Determine the [x, y] coordinate at the center of the cell enclosing the given text.  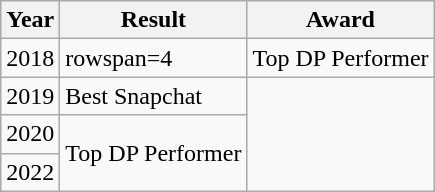
2019 [30, 96]
2020 [30, 134]
Result [154, 20]
Year [30, 20]
2022 [30, 172]
Award [340, 20]
Best Snapchat [154, 96]
2018 [30, 58]
rowspan=4 [154, 58]
